Search for the cell housing the specified text and yield its (x, y) center coordinate. 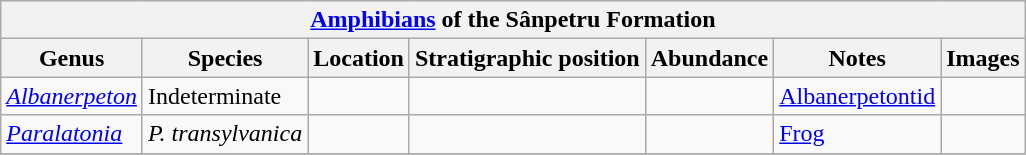
Albanerpeton (72, 96)
Amphibians of the Sânpetru Formation (513, 20)
Frog (858, 134)
Albanerpetontid (858, 96)
Species (224, 58)
P. transylvanica (224, 134)
Images (983, 58)
Notes (858, 58)
Abundance (709, 58)
Stratigraphic position (527, 58)
Indeterminate (224, 96)
Paralatonia (72, 134)
Location (359, 58)
Genus (72, 58)
